Return (x, y) of the center of cell containing provided text 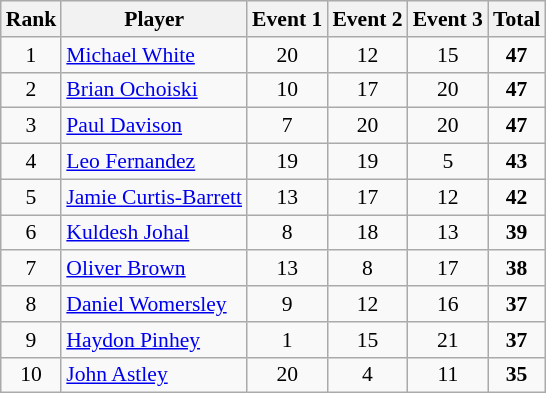
3 (32, 126)
Brian Ochoiski (154, 90)
Jamie Curtis-Barrett (154, 197)
43 (516, 162)
Total (516, 19)
John Astley (154, 375)
21 (448, 340)
Michael White (154, 55)
18 (367, 233)
Event 3 (448, 19)
Kuldesh Johal (154, 233)
Daniel Womersley (154, 304)
Event 1 (287, 19)
2 (32, 90)
39 (516, 233)
Paul Davison (154, 126)
38 (516, 269)
11 (448, 375)
42 (516, 197)
Leo Fernandez (154, 162)
Oliver Brown (154, 269)
Haydon Pinhey (154, 340)
Player (154, 19)
6 (32, 233)
35 (516, 375)
Event 2 (367, 19)
Rank (32, 19)
16 (448, 304)
